Return (x, y) of the center of cell containing provided text 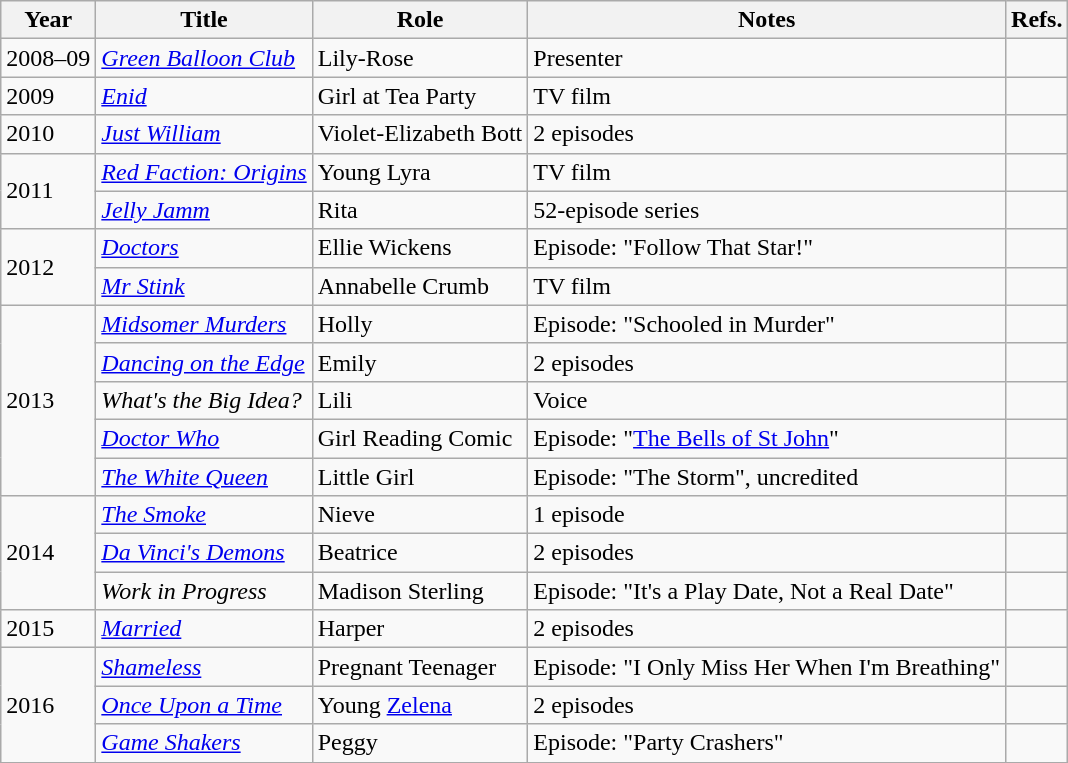
2014 (48, 553)
Rita (420, 210)
Emily (420, 362)
The Smoke (204, 515)
Year (48, 20)
Harper (420, 629)
Role (420, 20)
2016 (48, 705)
Doctors (204, 248)
Dancing on the Edge (204, 362)
Episode: "Schooled in Murder" (767, 324)
Violet-Elizabeth Bott (420, 134)
Beatrice (420, 553)
Midsomer Murders (204, 324)
Red Faction: Origins (204, 172)
Married (204, 629)
2009 (48, 96)
Mr Stink (204, 286)
Peggy (420, 743)
Episode: "The Storm", uncredited (767, 477)
Episode: "The Bells of St John" (767, 438)
Lili (420, 400)
Title (204, 20)
Notes (767, 20)
Lily-Rose (420, 58)
Enid (204, 96)
Annabelle Crumb (420, 286)
52-episode series (767, 210)
Girl Reading Comic (420, 438)
Doctor Who (204, 438)
Shameless (204, 667)
Young Zelena (420, 705)
Episode: "Follow That Star!" (767, 248)
Madison Sterling (420, 591)
Episode: "I Only Miss Her When I'm Breathing" (767, 667)
2015 (48, 629)
2010 (48, 134)
Girl at Tea Party (420, 96)
Episode: "Party Crashers" (767, 743)
Just William (204, 134)
Pregnant Teenager (420, 667)
Refs. (1037, 20)
2011 (48, 191)
Episode: "It's a Play Date, Not a Real Date" (767, 591)
The White Queen (204, 477)
2013 (48, 400)
Voice (767, 400)
Green Balloon Club (204, 58)
What's the Big Idea? (204, 400)
Holly (420, 324)
Presenter (767, 58)
2008–09 (48, 58)
Game Shakers (204, 743)
Once Upon a Time (204, 705)
1 episode (767, 515)
Little Girl (420, 477)
Ellie Wickens (420, 248)
Young Lyra (420, 172)
Nieve (420, 515)
Da Vinci's Demons (204, 553)
Jelly Jamm (204, 210)
2012 (48, 267)
Work in Progress (204, 591)
